Return the (x, y) coordinate for the center point of the cell that contains the specified text.  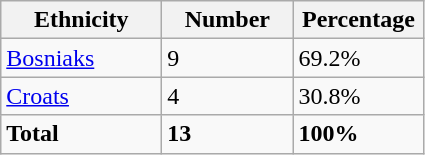
30.8% (358, 96)
13 (228, 134)
Ethnicity (82, 20)
69.2% (358, 58)
4 (228, 96)
9 (228, 58)
Number (228, 20)
Percentage (358, 20)
Croats (82, 96)
Bosniaks (82, 58)
100% (358, 134)
Total (82, 134)
